Identify which cell holds the provided text, then report its [X, Y] central coordinate. 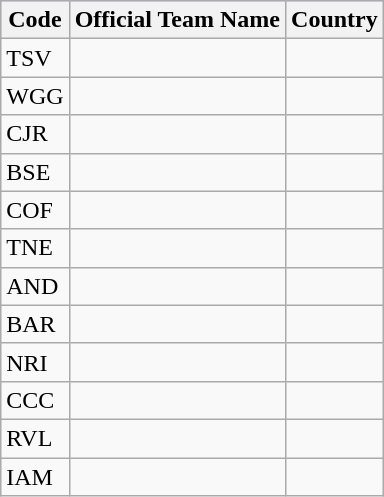
COF [35, 210]
BSE [35, 172]
Official Team Name [177, 20]
BAR [35, 324]
IAM [35, 477]
CJR [35, 134]
Code [35, 20]
TSV [35, 58]
WGG [35, 96]
AND [35, 286]
Country [335, 20]
CCC [35, 400]
TNE [35, 248]
NRI [35, 362]
RVL [35, 438]
